Locate the cell with the specified text and output its (x, y) center coordinate. 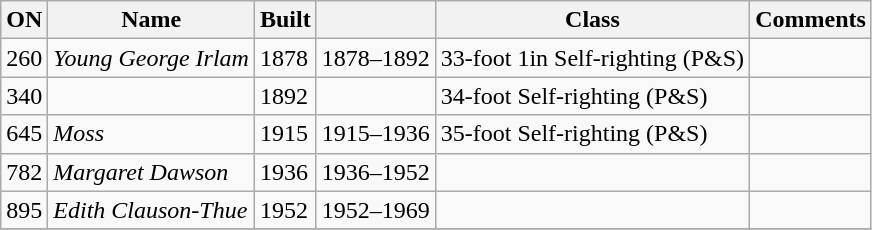
645 (24, 134)
Edith Clauson-Thue (152, 210)
35-foot Self-righting (P&S) (592, 134)
Moss (152, 134)
1936 (285, 172)
1915 (285, 134)
Young George Irlam (152, 58)
33-foot 1in Self-righting (P&S) (592, 58)
1952–1969 (376, 210)
34-foot Self-righting (P&S) (592, 96)
Margaret Dawson (152, 172)
1936–1952 (376, 172)
340 (24, 96)
1878 (285, 58)
ON (24, 20)
Name (152, 20)
Class (592, 20)
Comments (811, 20)
782 (24, 172)
1915–1936 (376, 134)
1878–1892 (376, 58)
1952 (285, 210)
260 (24, 58)
1892 (285, 96)
895 (24, 210)
Built (285, 20)
